Find where the given text appears and provide that cell's center as (X, Y) coordinate. 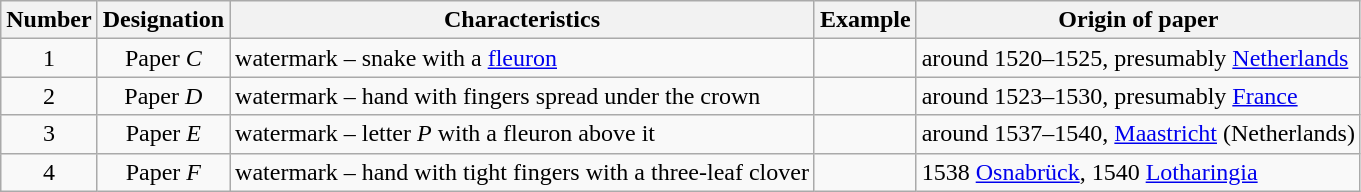
Origin of paper (1138, 20)
watermark – hand with fingers spread under the crown (522, 96)
around 1523–1530, presumably France (1138, 96)
around 1520–1525, presumably Netherlands (1138, 58)
Number (49, 20)
Designation (163, 20)
Paper F (163, 172)
watermark – letter P with a fleuron above it (522, 134)
Paper E (163, 134)
Paper C (163, 58)
watermark – hand with tight fingers with a three-leaf clover (522, 172)
1 (49, 58)
around 1537–1540, Maastricht (Netherlands) (1138, 134)
Paper D (163, 96)
4 (49, 172)
Characteristics (522, 20)
1538 Osnabrück, 1540 Lotharingia (1138, 172)
3 (49, 134)
Example (865, 20)
watermark – snake with a fleuron (522, 58)
2 (49, 96)
